Capture the cell that displays the provided text and extract its [X, Y] central coordinate. 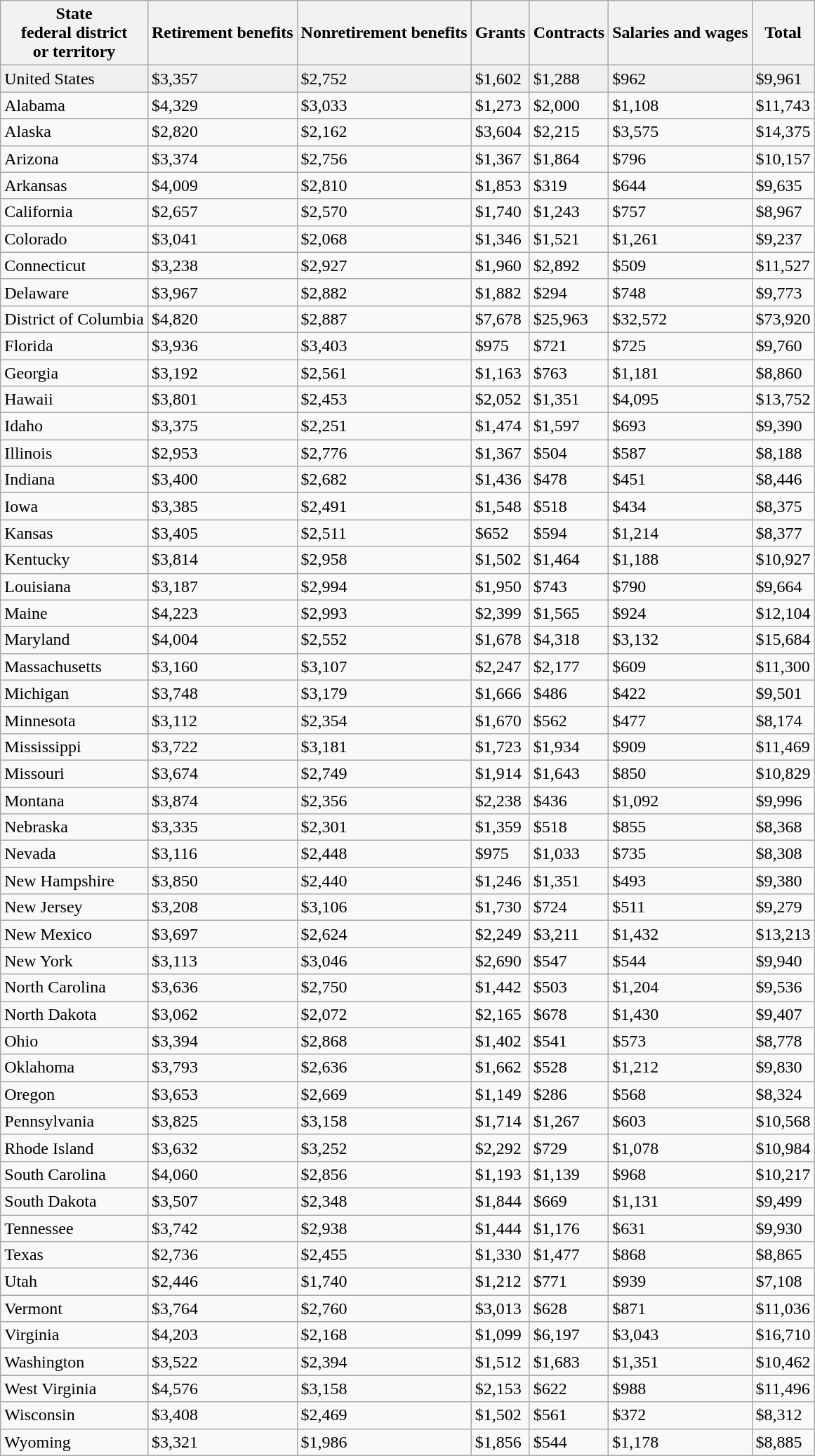
$3,403 [384, 346]
$644 [680, 185]
$1,193 [500, 1174]
$8,967 [783, 212]
Florida [74, 346]
$9,499 [783, 1201]
$11,036 [783, 1309]
Illinois [74, 453]
$2,455 [384, 1255]
$477 [680, 720]
$2,162 [384, 132]
$3,132 [680, 640]
$3,192 [222, 373]
$2,448 [384, 854]
$3,374 [222, 159]
$735 [680, 854]
$528 [569, 1068]
$790 [680, 586]
$3,321 [222, 1442]
$3,742 [222, 1228]
$3,043 [680, 1335]
$1,243 [569, 212]
$7,678 [500, 319]
$2,938 [384, 1228]
Connecticut [74, 265]
$962 [680, 79]
$2,238 [500, 800]
$855 [680, 827]
$1,442 [500, 988]
$9,940 [783, 961]
$1,178 [680, 1442]
Arkansas [74, 185]
$1,204 [680, 988]
$622 [569, 1389]
$2,953 [222, 453]
North Carolina [74, 988]
$2,301 [384, 827]
$3,636 [222, 988]
$2,624 [384, 934]
$3,394 [222, 1041]
$1,176 [569, 1228]
$9,635 [783, 185]
$4,004 [222, 640]
$729 [569, 1148]
$8,324 [783, 1094]
$503 [569, 988]
$3,936 [222, 346]
$1,288 [569, 79]
Hawaii [74, 400]
$9,279 [783, 907]
$1,565 [569, 613]
$2,165 [500, 1014]
$1,643 [569, 773]
$3,160 [222, 667]
$1,853 [500, 185]
$7,108 [783, 1282]
$568 [680, 1094]
$2,993 [384, 613]
$603 [680, 1121]
$4,009 [222, 185]
Louisiana [74, 586]
$8,368 [783, 827]
$1,033 [569, 854]
$2,669 [384, 1094]
$11,469 [783, 747]
$294 [569, 292]
$3,046 [384, 961]
Grants [500, 33]
$1,548 [500, 506]
$721 [569, 346]
$3,335 [222, 827]
Kentucky [74, 560]
$13,752 [783, 400]
$2,068 [384, 239]
$1,730 [500, 907]
Missouri [74, 773]
$2,756 [384, 159]
$2,856 [384, 1174]
Utah [74, 1282]
$1,163 [500, 373]
$3,400 [222, 480]
$652 [500, 533]
New Hampshire [74, 881]
$2,927 [384, 265]
$924 [680, 613]
$1,474 [500, 426]
$1,261 [680, 239]
Contracts [569, 33]
$11,743 [783, 105]
$871 [680, 1309]
$1,864 [569, 159]
$9,380 [783, 881]
$3,041 [222, 239]
$743 [569, 586]
Minnesota [74, 720]
$3,106 [384, 907]
United States [74, 79]
New York [74, 961]
$3,405 [222, 533]
$2,348 [384, 1201]
Georgia [74, 373]
Michigan [74, 693]
$1,986 [384, 1442]
$2,636 [384, 1068]
$9,773 [783, 292]
$3,181 [384, 747]
$1,464 [569, 560]
Mississippi [74, 747]
$1,108 [680, 105]
Nonretirement benefits [384, 33]
$3,748 [222, 693]
$594 [569, 533]
$1,950 [500, 586]
$3,697 [222, 934]
$9,390 [783, 426]
Nebraska [74, 827]
Statefederal district or territory [74, 33]
$1,602 [500, 79]
$8,174 [783, 720]
$3,107 [384, 667]
$628 [569, 1309]
$988 [680, 1389]
South Dakota [74, 1201]
$2,750 [384, 988]
$11,496 [783, 1389]
$725 [680, 346]
$3,375 [222, 426]
$451 [680, 480]
$562 [569, 720]
Ohio [74, 1041]
$2,399 [500, 613]
Wisconsin [74, 1415]
Tennessee [74, 1228]
$8,312 [783, 1415]
$1,273 [500, 105]
$1,714 [500, 1121]
$2,168 [384, 1335]
$2,820 [222, 132]
$1,512 [500, 1362]
Texas [74, 1255]
$486 [569, 693]
$9,407 [783, 1014]
$10,829 [783, 773]
$2,440 [384, 881]
$2,153 [500, 1389]
Oregon [74, 1094]
$32,572 [680, 319]
West Virginia [74, 1389]
$4,329 [222, 105]
$2,469 [384, 1415]
$372 [680, 1415]
$3,522 [222, 1362]
Pennsylvania [74, 1121]
$771 [569, 1282]
$1,670 [500, 720]
$1,662 [500, 1068]
$12,104 [783, 613]
$2,892 [569, 265]
$4,203 [222, 1335]
$1,882 [500, 292]
$1,960 [500, 265]
Wyoming [74, 1442]
$3,814 [222, 560]
$8,375 [783, 506]
$4,318 [569, 640]
$2,511 [384, 533]
Nevada [74, 854]
$2,177 [569, 667]
$2,690 [500, 961]
$9,996 [783, 800]
$4,820 [222, 319]
$678 [569, 1014]
$511 [680, 907]
Virginia [74, 1335]
$1,521 [569, 239]
$2,292 [500, 1148]
$3,187 [222, 586]
$11,527 [783, 265]
$573 [680, 1041]
$2,958 [384, 560]
$319 [569, 185]
$757 [680, 212]
California [74, 212]
$939 [680, 1282]
$631 [680, 1228]
$724 [569, 907]
$1,181 [680, 373]
$1,436 [500, 480]
$587 [680, 453]
$2,446 [222, 1282]
$3,179 [384, 693]
$2,810 [384, 185]
$2,491 [384, 506]
$8,308 [783, 854]
$9,536 [783, 988]
$541 [569, 1041]
$2,776 [384, 453]
$1,359 [500, 827]
$1,477 [569, 1255]
Delaware [74, 292]
$8,446 [783, 480]
$1,678 [500, 640]
$1,597 [569, 426]
$1,188 [680, 560]
$3,357 [222, 79]
$8,377 [783, 533]
$868 [680, 1255]
$2,453 [384, 400]
Washington [74, 1362]
$1,444 [500, 1228]
$2,052 [500, 400]
$509 [680, 265]
Idaho [74, 426]
$9,501 [783, 693]
$8,188 [783, 453]
$4,060 [222, 1174]
$8,885 [783, 1442]
$478 [569, 480]
$3,575 [680, 132]
$3,825 [222, 1121]
$1,914 [500, 773]
$2,752 [384, 79]
$3,874 [222, 800]
$1,666 [500, 693]
$968 [680, 1174]
$3,238 [222, 265]
$3,674 [222, 773]
$693 [680, 426]
$547 [569, 961]
$3,967 [222, 292]
$4,576 [222, 1389]
$3,112 [222, 720]
$1,432 [680, 934]
$1,430 [680, 1014]
$2,760 [384, 1309]
$3,850 [222, 881]
$2,251 [384, 426]
District of Columbia [74, 319]
$3,801 [222, 400]
$422 [680, 693]
$10,462 [783, 1362]
$9,930 [783, 1228]
$2,887 [384, 319]
$1,934 [569, 747]
Salaries and wages [680, 33]
$3,116 [222, 854]
Total [783, 33]
Kansas [74, 533]
$1,856 [500, 1442]
$909 [680, 747]
$286 [569, 1094]
$9,830 [783, 1068]
$10,984 [783, 1148]
$763 [569, 373]
$1,402 [500, 1041]
$2,749 [384, 773]
$2,356 [384, 800]
$3,208 [222, 907]
Montana [74, 800]
$13,213 [783, 934]
$436 [569, 800]
Indiana [74, 480]
$2,868 [384, 1041]
$796 [680, 159]
$609 [680, 667]
$10,217 [783, 1174]
$14,375 [783, 132]
$1,723 [500, 747]
$4,095 [680, 400]
Arizona [74, 159]
$3,764 [222, 1309]
New Jersey [74, 907]
$1,246 [500, 881]
$9,961 [783, 79]
$3,507 [222, 1201]
$10,157 [783, 159]
$2,736 [222, 1255]
$434 [680, 506]
Massachusetts [74, 667]
$6,197 [569, 1335]
$10,927 [783, 560]
$1,149 [500, 1094]
$2,215 [569, 132]
$748 [680, 292]
$2,657 [222, 212]
$1,214 [680, 533]
$2,570 [384, 212]
$2,247 [500, 667]
$9,760 [783, 346]
$669 [569, 1201]
$11,300 [783, 667]
$1,078 [680, 1148]
$2,000 [569, 105]
$3,252 [384, 1148]
Alaska [74, 132]
$3,722 [222, 747]
$2,354 [384, 720]
$3,062 [222, 1014]
$9,237 [783, 239]
$15,684 [783, 640]
$2,682 [384, 480]
$3,653 [222, 1094]
$9,664 [783, 586]
$850 [680, 773]
Retirement benefits [222, 33]
North Dakota [74, 1014]
$25,963 [569, 319]
$504 [569, 453]
South Carolina [74, 1174]
$10,568 [783, 1121]
$561 [569, 1415]
$1,139 [569, 1174]
$73,920 [783, 319]
$1,267 [569, 1121]
$16,710 [783, 1335]
$1,683 [569, 1362]
$2,994 [384, 586]
$8,865 [783, 1255]
Iowa [74, 506]
$3,033 [384, 105]
$8,778 [783, 1041]
$1,099 [500, 1335]
$1,844 [500, 1201]
$8,860 [783, 373]
$2,072 [384, 1014]
$2,561 [384, 373]
$3,604 [500, 132]
$2,552 [384, 640]
Oklahoma [74, 1068]
$3,113 [222, 961]
$3,385 [222, 506]
$3,211 [569, 934]
$2,249 [500, 934]
$1,330 [500, 1255]
Rhode Island [74, 1148]
$3,408 [222, 1415]
$2,394 [384, 1362]
New Mexico [74, 934]
Maryland [74, 640]
Alabama [74, 105]
$4,223 [222, 613]
Vermont [74, 1309]
$3,793 [222, 1068]
Colorado [74, 239]
$1,131 [680, 1201]
$3,013 [500, 1309]
$1,092 [680, 800]
$2,882 [384, 292]
Maine [74, 613]
$493 [680, 881]
$1,346 [500, 239]
$3,632 [222, 1148]
